Output the [X, Y] coordinate of the center of the cell containing the given text.  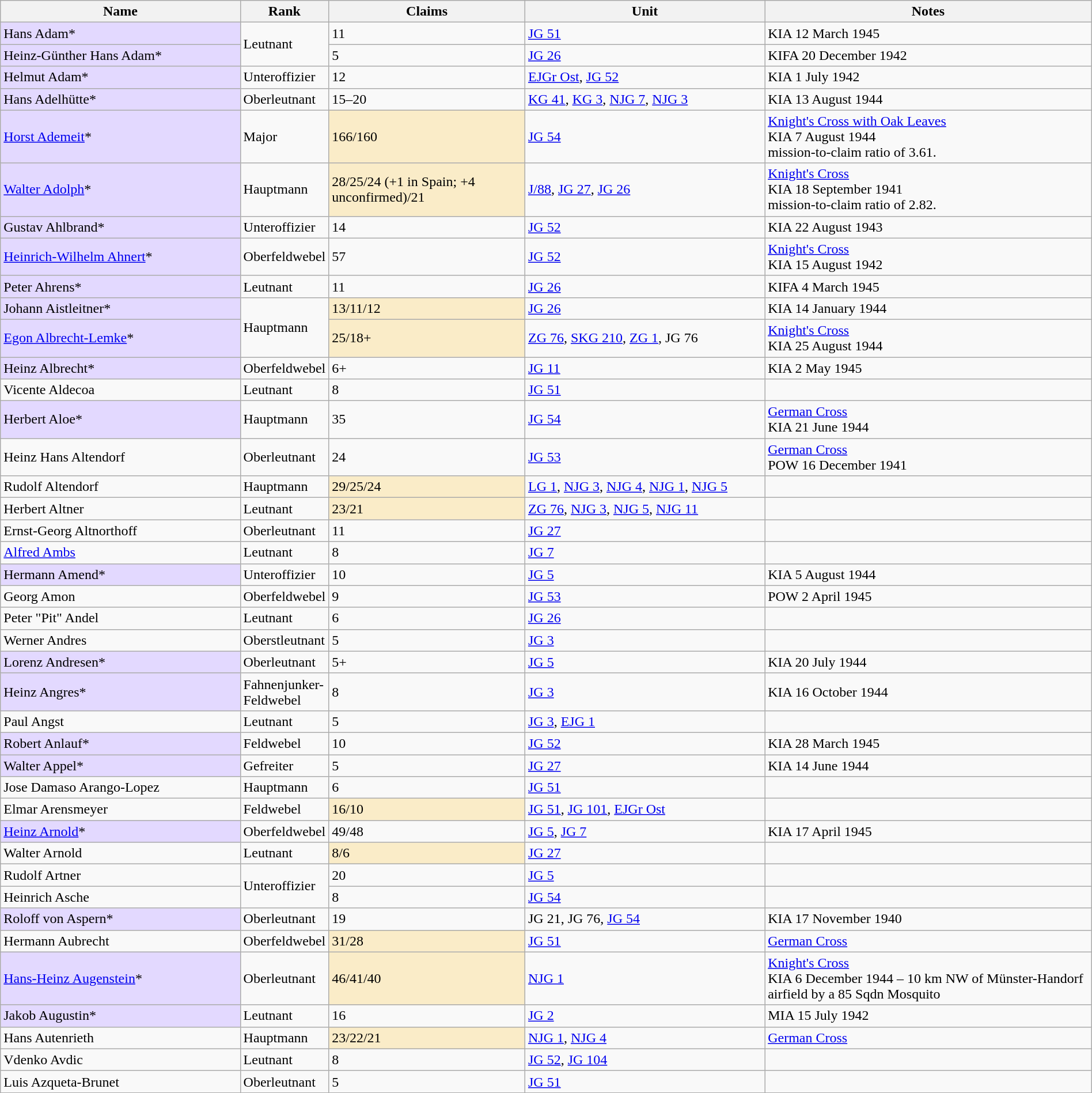
Johann Aistleitner* [120, 308]
Paul Angst [120, 721]
Vdenko Avdic [120, 1060]
Werner Andres [120, 640]
Fahnenjunker-Feldwebel [285, 691]
Rudolf Altendorf [120, 487]
Heinz Arnold* [120, 831]
Lorenz Andresen* [120, 662]
Georg Amon [120, 596]
Knight's Cross with Oak LeavesKIA 7 August 1944mission-to-claim ratio of 3.61. [928, 137]
28/25/24 (+1 in Spain; +4 unconfirmed)/21 [427, 190]
31/28 [427, 941]
Rudolf Artner [120, 875]
166/160 [427, 137]
Major [285, 137]
Oberstleutnant [285, 640]
13/11/12 [427, 308]
15–20 [427, 99]
KIA 22 August 1943 [928, 227]
JG 51, JG 101, EJGr Ost [644, 810]
German CrossPOW 16 December 1941 [928, 457]
35 [427, 419]
Egon Albrecht-Lemke* [120, 338]
JG 7 [644, 553]
Walter Arnold [120, 853]
Robert Anlauf* [120, 743]
25/18+ [427, 338]
Knight's CrossKIA 6 December 1944 – 10 km NW of Münster-Handorf airfield by a 85 Sqdn Mosquito [928, 978]
Knight's CrossKIA 25 August 1944 [928, 338]
5+ [427, 662]
Peter Ahrens* [120, 286]
KIA 17 November 1940 [928, 919]
Hermann Amend* [120, 574]
Heinrich-Wilhelm Ahnert* [120, 257]
29/25/24 [427, 487]
24 [427, 457]
Ernst-Georg Altnorthoff [120, 531]
KIA 16 October 1944 [928, 691]
Unit [644, 12]
JG 11 [644, 368]
Heinz Albrecht* [120, 368]
NJG 1 [644, 978]
Roloff von Aspern* [120, 919]
POW 2 April 1945 [928, 596]
German CrossKIA 21 June 1944 [928, 419]
9 [427, 596]
Hans Adam* [120, 33]
KIA 14 June 1944 [928, 766]
Herbert Altner [120, 509]
Peter "Pit" Andel [120, 618]
KIA 12 March 1945 [928, 33]
KIA 5 August 1944 [928, 574]
JG 2 [644, 1016]
Jakob Augustin* [120, 1016]
KIA 17 April 1945 [928, 831]
JG 52, JG 104 [644, 1060]
EJGr Ost, JG 52 [644, 77]
KIFA 4 March 1945 [928, 286]
Alfred Ambs [120, 553]
Jose Damaso Arango-Lopez [120, 788]
Name [120, 12]
Claims [427, 12]
Heinz-Günther Hans Adam* [120, 55]
Luis Azqueta-Brunet [120, 1081]
Heinz Angres* [120, 691]
Knight's CrossKIA 18 September 1941mission-to-claim ratio of 2.82. [928, 190]
KG 41, KG 3, NJG 7, NJG 3 [644, 99]
16 [427, 1016]
20 [427, 875]
KIFA 20 December 1942 [928, 55]
12 [427, 77]
Notes [928, 12]
Walter Adolph* [120, 190]
46/41/40 [427, 978]
Knight's CrossKIA 15 August 1942 [928, 257]
ZG 76, NJG 3, NJG 5, NJG 11 [644, 509]
16/10 [427, 810]
Hans Adelhütte* [120, 99]
J/88, JG 27, JG 26 [644, 190]
23/22/21 [427, 1038]
Heinz Hans Altendorf [120, 457]
LG 1, NJG 3, NJG 4, NJG 1, NJG 5 [644, 487]
Rank [285, 12]
KIA 2 May 1945 [928, 368]
19 [427, 919]
Herbert Aloe* [120, 419]
JG 3, EJG 1 [644, 721]
57 [427, 257]
Elmar Arensmeyer [120, 810]
Gefreiter [285, 766]
Gustav Ahlbrand* [120, 227]
KIA 14 January 1944 [928, 308]
NJG 1, NJG 4 [644, 1038]
KIA 28 March 1945 [928, 743]
49/48 [427, 831]
JG 5, JG 7 [644, 831]
14 [427, 227]
Walter Appel* [120, 766]
6+ [427, 368]
MIA 15 July 1942 [928, 1016]
Hans Autenrieth [120, 1038]
KIA 13 August 1944 [928, 99]
Vicente Aldecoa [120, 390]
KIA 1 July 1942 [928, 77]
Heinrich Asche [120, 897]
Hermann Aubrecht [120, 941]
ZG 76, SKG 210, ZG 1, JG 76 [644, 338]
Helmut Adam* [120, 77]
KIA 20 July 1944 [928, 662]
8/6 [427, 853]
Hans-Heinz Augenstein* [120, 978]
23/21 [427, 509]
JG 21, JG 76, JG 54 [644, 919]
Horst Ademeit* [120, 137]
